Identify which cell holds the provided text, then report its (X, Y) central coordinate. 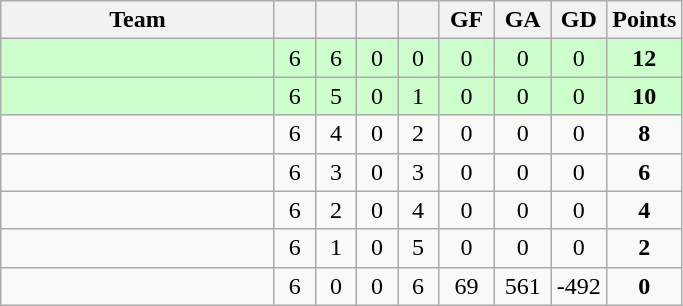
GF (467, 20)
69 (467, 286)
8 (644, 134)
561 (523, 286)
Points (644, 20)
GA (523, 20)
12 (644, 58)
Team (138, 20)
10 (644, 96)
GD (579, 20)
-492 (579, 286)
